From the cell containing the given text, extract its center point as (x, y) coordinate. 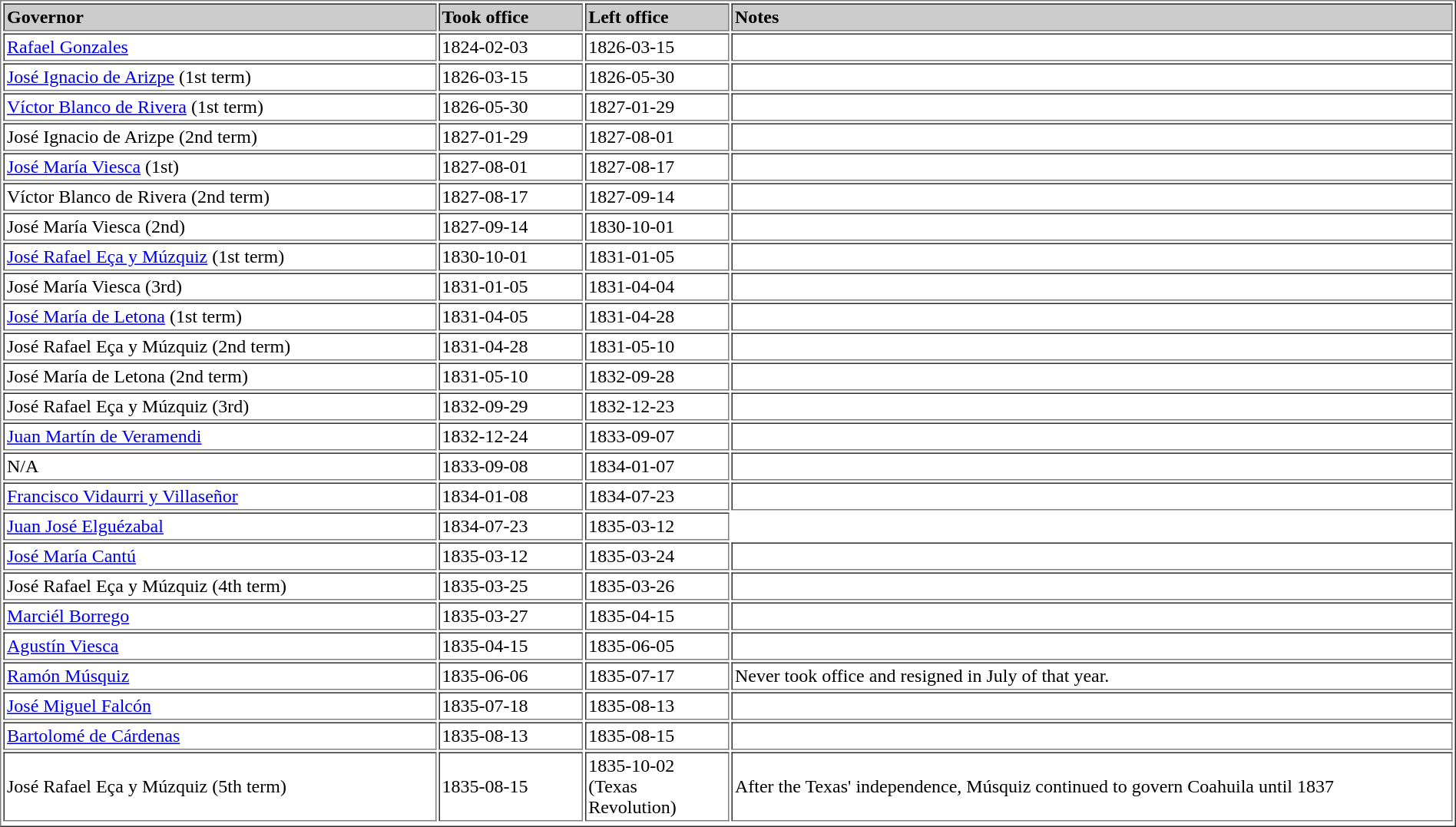
Never took office and resigned in July of that year. (1092, 676)
1835-03-25 (511, 587)
1835-03-24 (657, 556)
1835-06-05 (657, 647)
Bartolomé de Cárdenas (220, 736)
José Ignacio de Arizpe (2nd term) (220, 137)
1835-10-02 (Texas Revolution) (657, 787)
Left office (657, 17)
José Miguel Falcón (220, 706)
José Rafael Eça y Múzquiz (1st term) (220, 256)
1834-01-07 (657, 467)
Víctor Blanco de Rivera (2nd term) (220, 197)
1835-07-18 (511, 706)
Ramón Músquiz (220, 676)
Marciél Borrego (220, 616)
José María Viesca (1st) (220, 167)
Víctor Blanco de Rivera (1st term) (220, 108)
José Ignacio de Arizpe (1st term) (220, 77)
1835-07-17 (657, 676)
Juan Martín de Veramendi (220, 436)
1835-03-26 (657, 587)
Juan José Elguézabal (220, 527)
1832-09-29 (511, 407)
1832-09-28 (657, 376)
1835-06-06 (511, 676)
José María de Letona (2nd term) (220, 376)
Agustín Viesca (220, 647)
José Rafael Eça y Múzquiz (5th term) (220, 787)
José María de Letona (1st term) (220, 316)
Rafael Gonzales (220, 48)
1824-02-03 (511, 48)
1833-09-07 (657, 436)
Francisco Vidaurri y Villaseñor (220, 496)
José Rafael Eça y Múzquiz (4th term) (220, 587)
1831-04-05 (511, 316)
Took office (511, 17)
Governor (220, 17)
1833-09-08 (511, 467)
After the Texas' independence, Músquiz continued to govern Coahuila until 1837 (1092, 787)
José María Viesca (3rd) (220, 287)
1834-01-08 (511, 496)
1831-04-04 (657, 287)
1832-12-24 (511, 436)
José Rafael Eça y Múzquiz (3rd) (220, 407)
1832-12-23 (657, 407)
1835-03-27 (511, 616)
N/A (220, 467)
José Rafael Eça y Múzquiz (2nd term) (220, 347)
Notes (1092, 17)
José María Viesca (2nd) (220, 227)
José María Cantú (220, 556)
